From the cell containing the given text, extract its center point as (X, Y) coordinate. 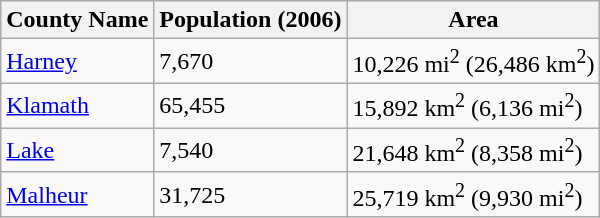
County Name (78, 20)
7,540 (250, 150)
Harney (78, 62)
7,670 (250, 62)
65,455 (250, 106)
31,725 (250, 194)
10,226 mi2 (26,486 km2) (474, 62)
Malheur (78, 194)
Klamath (78, 106)
15,892 km2 (6,136 mi2) (474, 106)
Lake (78, 150)
21,648 km2 (8,358 mi2) (474, 150)
Population (2006) (250, 20)
Area (474, 20)
25,719 km2 (9,930 mi2) (474, 194)
